Detect which cell encompasses the target text, then output its (X, Y) center coordinate. 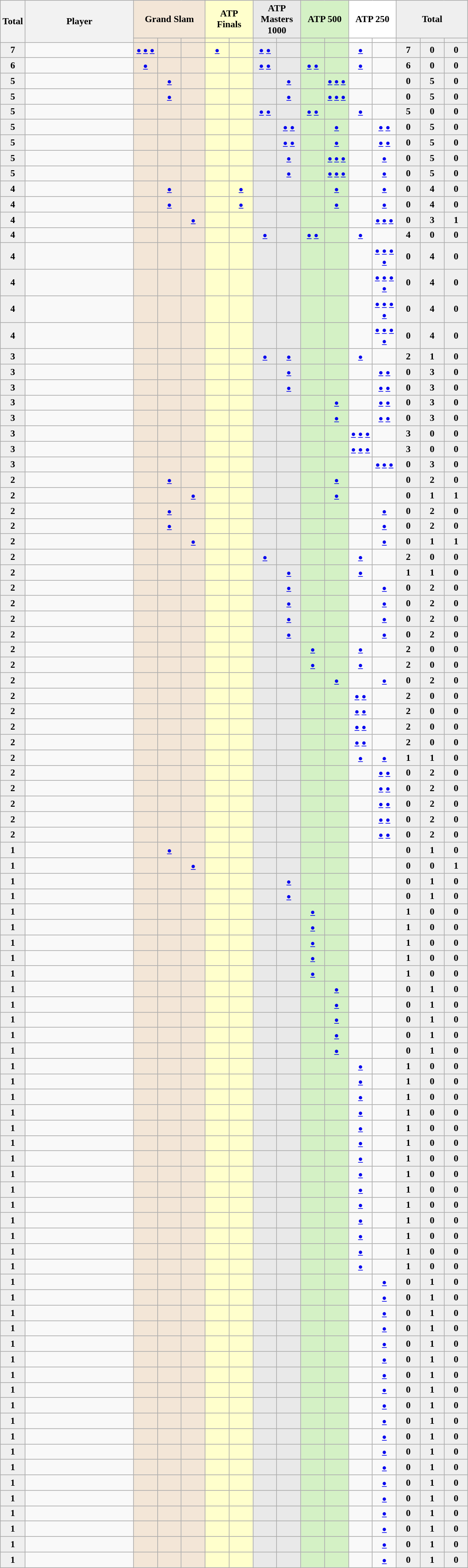
ATP 250 (372, 19)
Player (79, 22)
Grand Slam (169, 19)
ATP Finals (229, 19)
ATP Masters 1000 (277, 19)
ATP 500 (325, 19)
